Output the [x, y] coordinate of the center of the cell containing the given text.  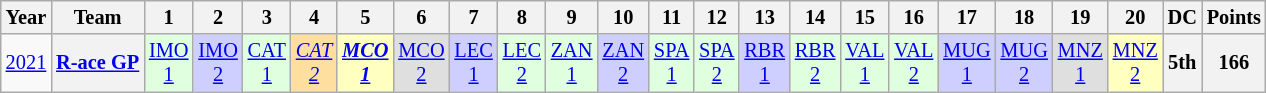
LEC2 [522, 63]
12 [716, 17]
13 [764, 17]
7 [473, 17]
2021 [26, 63]
10 [623, 17]
17 [966, 17]
1 [168, 17]
Points [1234, 17]
ZAN2 [623, 63]
11 [672, 17]
3 [267, 17]
IMO1 [168, 63]
SPA1 [672, 63]
15 [864, 17]
16 [914, 17]
Year [26, 17]
2 [218, 17]
DC [1182, 17]
CAT2 [314, 63]
MUG2 [1024, 63]
CAT1 [267, 63]
9 [572, 17]
RBR2 [815, 63]
18 [1024, 17]
VAL2 [914, 63]
19 [1080, 17]
5 [365, 17]
MCO2 [421, 63]
20 [1136, 17]
MNZ2 [1136, 63]
LEC1 [473, 63]
5th [1182, 63]
14 [815, 17]
SPA2 [716, 63]
8 [522, 17]
MCO1 [365, 63]
R-ace GP [98, 63]
6 [421, 17]
MUG1 [966, 63]
RBR1 [764, 63]
Team [98, 17]
166 [1234, 63]
4 [314, 17]
ZAN1 [572, 63]
MNZ1 [1080, 63]
VAL1 [864, 63]
IMO2 [218, 63]
